Capture the cell that displays the provided text and extract its (x, y) central coordinate. 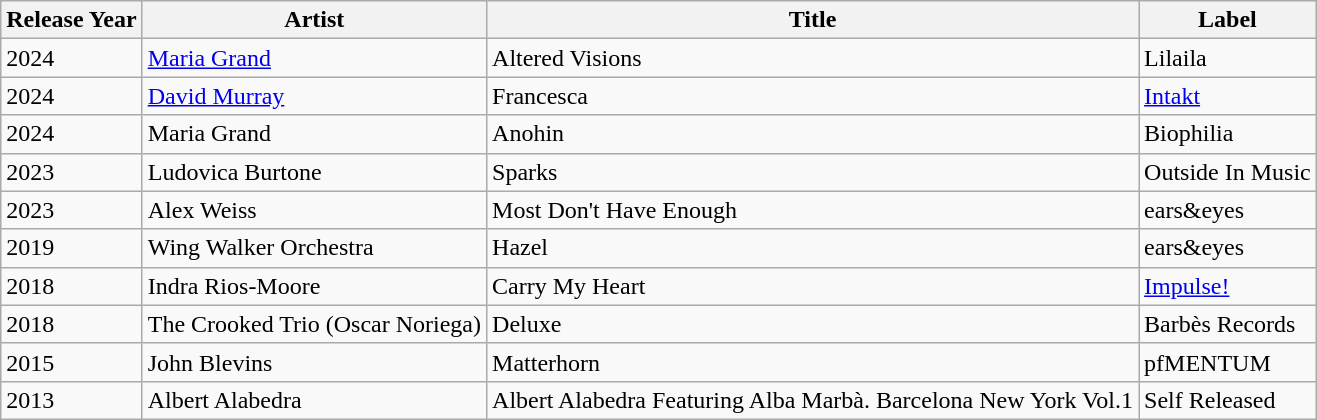
Label (1228, 20)
Albert Alabedra (314, 400)
Sparks (813, 172)
Self Released (1228, 400)
David Murray (314, 96)
2013 (72, 400)
Anohin (813, 134)
Intakt (1228, 96)
Most Don't Have Enough (813, 210)
Alex Weiss (314, 210)
2019 (72, 248)
Barbès Records (1228, 324)
Ludovica Burtone (314, 172)
Title (813, 20)
Altered Visions (813, 58)
2015 (72, 362)
Outside In Music (1228, 172)
Albert Alabedra Featuring Alba Marbà. Barcelona New York Vol.1 (813, 400)
Indra Rios-Moore (314, 286)
Biophilia (1228, 134)
Hazel (813, 248)
pfMENTUM (1228, 362)
John Blevins (314, 362)
Deluxe (813, 324)
Francesca (813, 96)
Carry My Heart (813, 286)
Impulse! (1228, 286)
Matterhorn (813, 362)
The Crooked Trio (Oscar Noriega) (314, 324)
Artist (314, 20)
Wing Walker Orchestra (314, 248)
Release Year (72, 20)
Lilaila (1228, 58)
